Scan for the cell matching the given text and deliver its (x, y) coordinate at center. 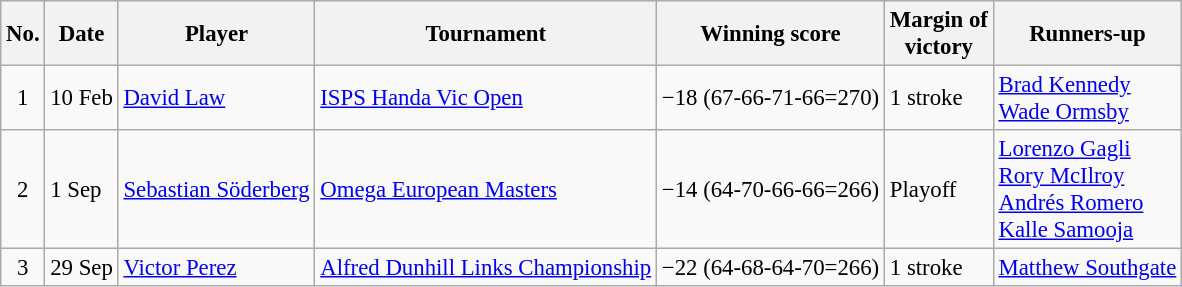
−14 (64-70-66-66=266) (771, 190)
29 Sep (82, 268)
Victor Perez (216, 268)
1 (23, 98)
Player (216, 34)
Date (82, 34)
−18 (67-66-71-66=270) (771, 98)
Runners-up (1087, 34)
−22 (64-68-64-70=266) (771, 268)
Lorenzo Gagli Rory McIlroy Andrés Romero Kalle Samooja (1087, 190)
ISPS Handa Vic Open (486, 98)
1 Sep (82, 190)
Playoff (940, 190)
Brad Kennedy Wade Ormsby (1087, 98)
David Law (216, 98)
2 (23, 190)
Winning score (771, 34)
10 Feb (82, 98)
Sebastian Söderberg (216, 190)
Omega European Masters (486, 190)
Matthew Southgate (1087, 268)
Tournament (486, 34)
No. (23, 34)
Alfred Dunhill Links Championship (486, 268)
3 (23, 268)
Margin ofvictory (940, 34)
